Provide the (x, y) coordinate of the cell's center where the given text is located.  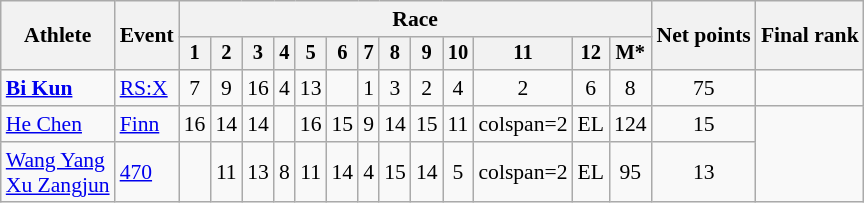
Finn (147, 124)
10 (458, 54)
Wang YangXu Zangjun (58, 172)
470 (147, 172)
Race (416, 19)
12 (592, 54)
75 (704, 88)
95 (630, 172)
Final rank (810, 36)
Athlete (58, 36)
Event (147, 36)
Bi Kun (58, 88)
Net points (704, 36)
124 (630, 124)
M* (630, 54)
He Chen (58, 124)
RS:X (147, 88)
